From the cell containing the given text, extract its center point as (X, Y) coordinate. 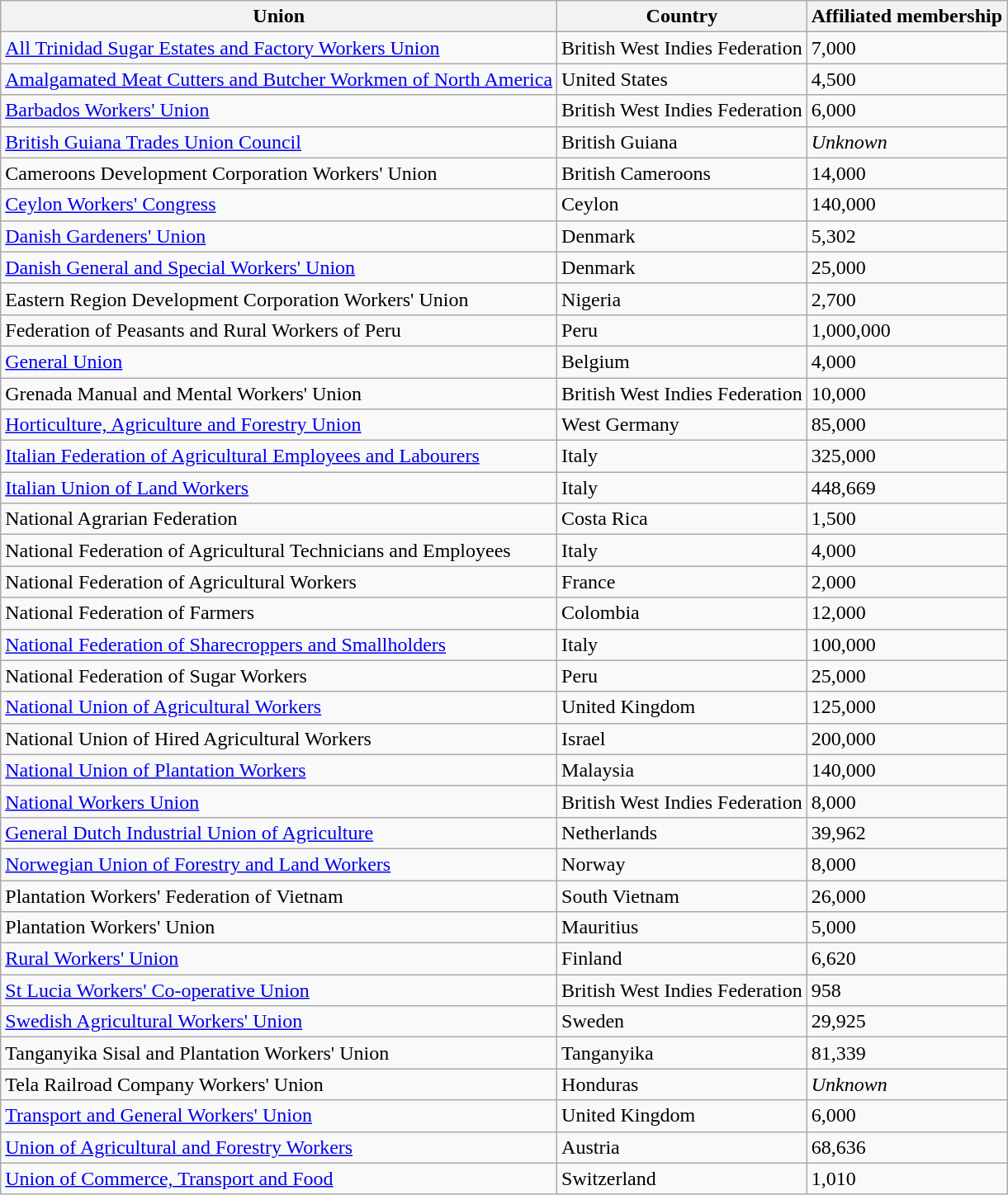
General Union (279, 361)
1,500 (906, 519)
Barbados Workers' Union (279, 111)
National Federation of Agricultural Technicians and Employees (279, 550)
Italian Federation of Agricultural Employees and Labourers (279, 456)
British Guiana Trades Union Council (279, 142)
Italian Union of Land Workers (279, 488)
Danish General and Special Workers' Union (279, 267)
Norway (682, 864)
Union of Commerce, Transport and Food (279, 1178)
Swedish Agricultural Workers' Union (279, 1022)
National Federation of Sharecroppers and Smallholders (279, 645)
British Guiana (682, 142)
5,302 (906, 236)
4,500 (906, 79)
68,636 (906, 1147)
Netherlands (682, 833)
6,620 (906, 959)
Federation of Peasants and Rural Workers of Peru (279, 330)
Honduras (682, 1084)
Danish Gardeners' Union (279, 236)
Tela Railroad Company Workers' Union (279, 1084)
10,000 (906, 394)
Union of Agricultural and Forestry Workers (279, 1147)
Israel (682, 739)
Cameroons Development Corporation Workers' Union (279, 173)
National Federation of Sugar Workers (279, 676)
Ceylon (682, 205)
Norwegian Union of Forestry and Land Workers (279, 864)
958 (906, 990)
General Dutch Industrial Union of Agriculture (279, 833)
81,339 (906, 1053)
National Union of Hired Agricultural Workers (279, 739)
14,000 (906, 173)
France (682, 582)
Belgium (682, 361)
Tanganyika (682, 1053)
West Germany (682, 425)
448,669 (906, 488)
Grenada Manual and Mental Workers' Union (279, 394)
100,000 (906, 645)
200,000 (906, 739)
26,000 (906, 895)
National Federation of Agricultural Workers (279, 582)
2,000 (906, 582)
National Workers Union (279, 801)
1,000,000 (906, 330)
National Agrarian Federation (279, 519)
2,700 (906, 299)
7,000 (906, 48)
85,000 (906, 425)
5,000 (906, 928)
Plantation Workers' Union (279, 928)
United States (682, 79)
Mauritius (682, 928)
Amalgamated Meat Cutters and Butcher Workmen of North America (279, 79)
39,962 (906, 833)
South Vietnam (682, 895)
Malaysia (682, 770)
Rural Workers' Union (279, 959)
Nigeria (682, 299)
325,000 (906, 456)
All Trinidad Sugar Estates and Factory Workers Union (279, 48)
1,010 (906, 1178)
Sweden (682, 1022)
125,000 (906, 707)
Country (682, 17)
Tanganyika Sisal and Plantation Workers' Union (279, 1053)
Transport and General Workers' Union (279, 1116)
Plantation Workers' Federation of Vietnam (279, 895)
Affiliated membership (906, 17)
Austria (682, 1147)
12,000 (906, 613)
Horticulture, Agriculture and Forestry Union (279, 425)
Union (279, 17)
National Federation of Farmers (279, 613)
Colombia (682, 613)
St Lucia Workers' Co-operative Union (279, 990)
National Union of Plantation Workers (279, 770)
British Cameroons (682, 173)
Finland (682, 959)
National Union of Agricultural Workers (279, 707)
Ceylon Workers' Congress (279, 205)
Costa Rica (682, 519)
Switzerland (682, 1178)
29,925 (906, 1022)
Eastern Region Development Corporation Workers' Union (279, 299)
